Search for the cell housing the specified text and yield its [X, Y] center coordinate. 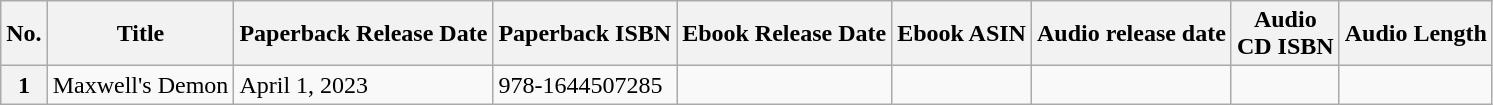
Audio release date [1131, 34]
AudioCD ISBN [1285, 34]
April 1, 2023 [364, 85]
Paperback ISBN [585, 34]
Title [140, 34]
No. [24, 34]
Ebook Release Date [784, 34]
Ebook ASIN [962, 34]
1 [24, 85]
Maxwell's Demon [140, 85]
Audio Length [1416, 34]
Paperback Release Date [364, 34]
978-1644507285 [585, 85]
